From the cell containing the given text, extract its center point as (x, y) coordinate. 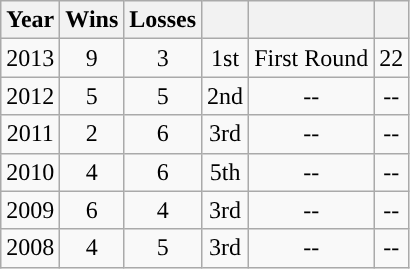
2011 (30, 134)
2009 (30, 210)
9 (92, 58)
3 (163, 58)
22 (392, 58)
Wins (92, 20)
2013 (30, 58)
2012 (30, 96)
1st (226, 58)
Losses (163, 20)
First Round (312, 58)
5th (226, 172)
Year (30, 20)
2008 (30, 248)
2 (92, 134)
2nd (226, 96)
2010 (30, 172)
